Locate the cell with the specified text and output its (x, y) center coordinate. 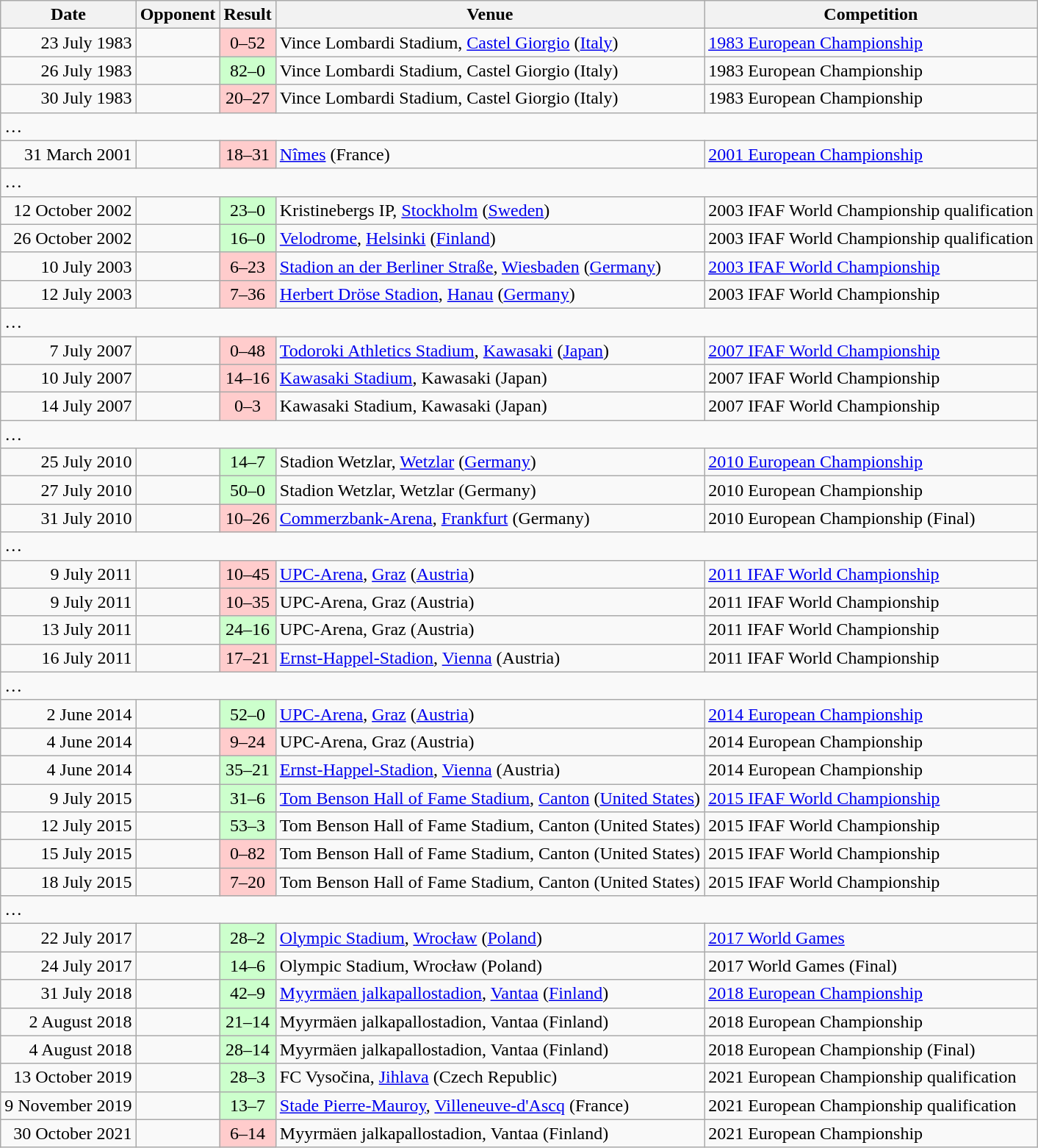
2001 European Championship (871, 154)
0–82 (248, 854)
12 July 2015 (68, 826)
14–16 (248, 379)
2018 European Championship (Final) (871, 1050)
Velodrome, Helsinki (Finland) (489, 238)
16–0 (248, 238)
0–52 (248, 43)
27 July 2010 (68, 490)
13 October 2019 (68, 1077)
42–9 (248, 994)
2017 World Games (871, 938)
18 July 2015 (68, 882)
10–45 (248, 574)
Commerzbank-Arena, Frankfurt (Germany) (489, 518)
2 August 2018 (68, 1022)
10 July 2007 (68, 379)
7 July 2007 (68, 351)
26 October 2002 (68, 238)
4 August 2018 (68, 1050)
13–7 (248, 1105)
30 July 1983 (68, 98)
24 July 2017 (68, 966)
26 July 1983 (68, 71)
0–3 (248, 406)
24–16 (248, 630)
Herbert Dröse Stadion, Hanau (Germany) (489, 294)
31–6 (248, 797)
14–6 (248, 966)
2017 World Games (Final) (871, 966)
28–3 (248, 1077)
Stadion an der Berliner Straße, Wiesbaden (Germany) (489, 266)
31 July 2010 (68, 518)
10 July 2003 (68, 266)
25 July 2010 (68, 462)
9–24 (248, 742)
28–14 (248, 1050)
2010 European Championship (Final) (871, 518)
13 July 2011 (68, 630)
35–21 (248, 769)
6–14 (248, 1133)
10–26 (248, 518)
12 October 2002 (68, 210)
Todoroki Athletics Stadium, Kawasaki (Japan) (489, 351)
Stade Pierre-Mauroy, Villeneuve-d'Ascq (France) (489, 1105)
9 July 2015 (68, 797)
0–48 (248, 351)
16 July 2011 (68, 658)
52–0 (248, 714)
Nîmes (France) (489, 154)
Kristinebergs IP, Stockholm (Sweden) (489, 210)
21–14 (248, 1022)
23–0 (248, 210)
23 July 1983 (68, 43)
2 June 2014 (68, 714)
14–7 (248, 462)
10–35 (248, 602)
9 November 2019 (68, 1105)
17–21 (248, 658)
2021 European Championship (871, 1133)
6–23 (248, 266)
Opponent (178, 15)
30 October 2021 (68, 1133)
12 July 2003 (68, 294)
31 July 2018 (68, 994)
Result (248, 15)
31 March 2001 (68, 154)
18–31 (248, 154)
FC Vysočina, Jihlava (Czech Republic) (489, 1077)
14 July 2007 (68, 406)
7–36 (248, 294)
50–0 (248, 490)
20–27 (248, 98)
Competition (871, 15)
22 July 2017 (68, 938)
Date (68, 15)
28–2 (248, 938)
53–3 (248, 826)
82–0 (248, 71)
7–20 (248, 882)
15 July 2015 (68, 854)
Venue (489, 15)
